Detect which cell encompasses the target text, then output its (X, Y) center coordinate. 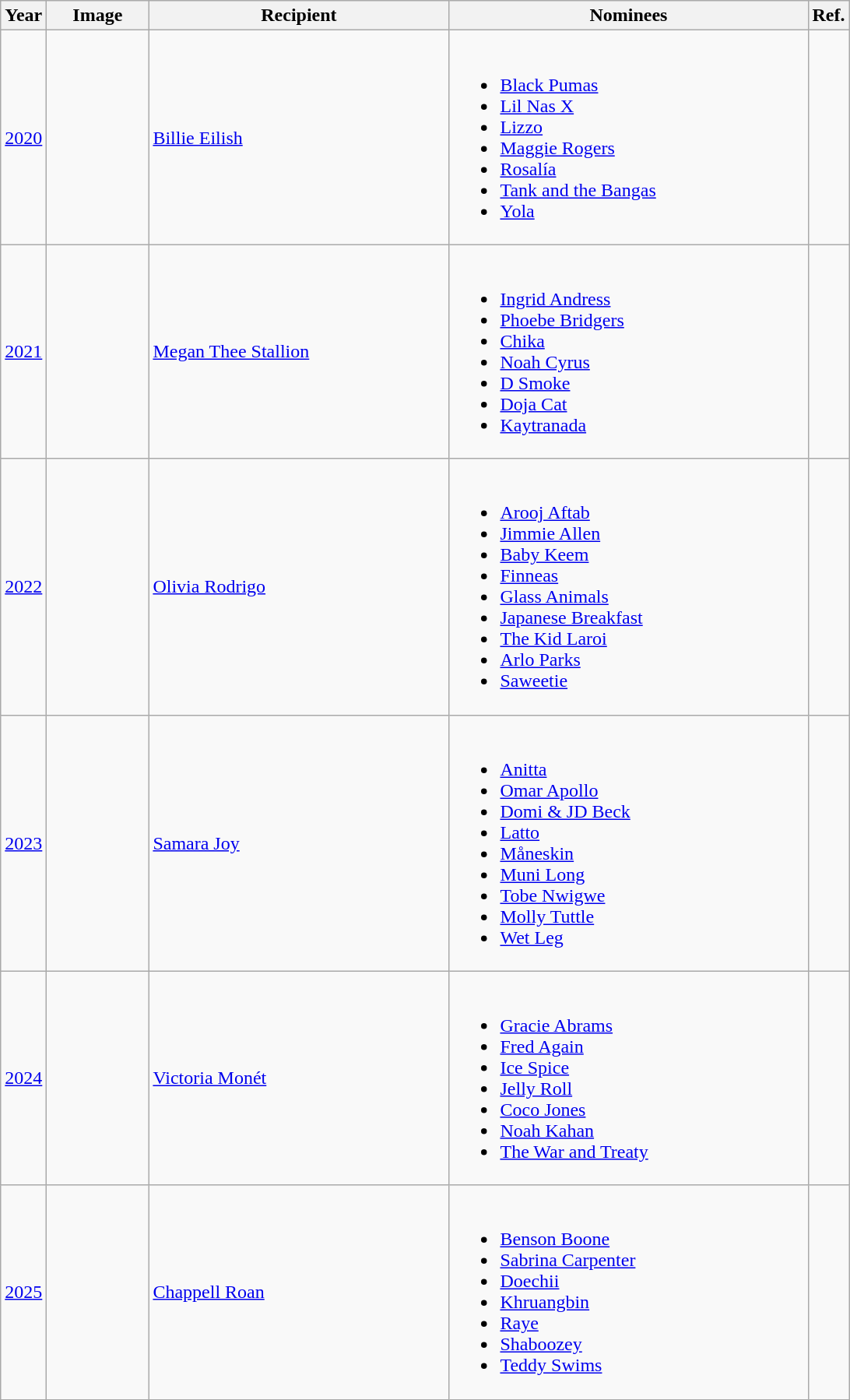
Gracie AbramsFred AgainIce SpiceJelly RollCoco JonesNoah KahanThe War and Treaty (629, 1078)
Megan Thee Stallion (299, 352)
Olivia Rodrigo (299, 587)
2020 (23, 137)
Benson BooneSabrina CarpenterDoechiiKhruangbinRayeShaboozeyTeddy Swims (629, 1293)
Black PumasLil Nas XLizzoMaggie RogersRosalíaTank and the BangasYola (629, 137)
2021 (23, 352)
2024 (23, 1078)
2025 (23, 1293)
Arooj AftabJimmie AllenBaby KeemFinneasGlass AnimalsJapanese BreakfastThe Kid LaroiArlo ParksSaweetie (629, 587)
Nominees (629, 16)
2022 (23, 587)
Ingrid AndressPhoebe BridgersChikaNoah CyrusD SmokeDoja CatKaytranada (629, 352)
Chappell Roan (299, 1293)
Image (98, 16)
Billie Eilish (299, 137)
Ref. (828, 16)
2023 (23, 842)
Victoria Monét (299, 1078)
Samara Joy (299, 842)
Year (23, 16)
Recipient (299, 16)
AnittaOmar ApolloDomi & JD BeckLattoMåneskinMuni LongTobe NwigweMolly TuttleWet Leg (629, 842)
